Search for the cell housing the specified text and yield its [X, Y] center coordinate. 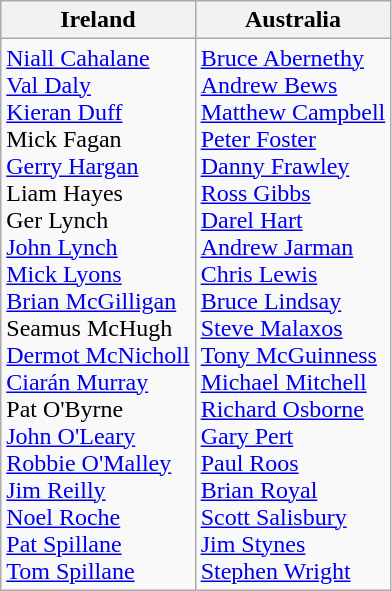
Australia [293, 20]
Ireland [98, 20]
